Return (x, y) of the center of cell containing provided text 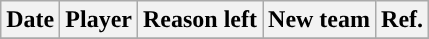
Date (30, 20)
New team (320, 20)
Reason left (200, 20)
Ref. (402, 20)
Player (99, 20)
